Extract the [x, y] coordinate from the center of the cell holding the provided text.  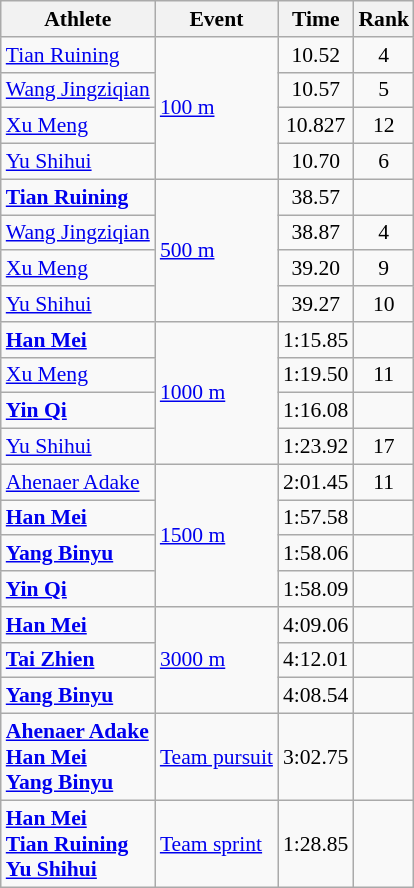
4:12.01 [316, 660]
5 [384, 90]
3000 m [216, 660]
39.20 [316, 269]
38.57 [316, 197]
1:19.50 [316, 375]
2:01.45 [316, 482]
Han MeiTian RuiningYu Shihui [78, 844]
39.27 [316, 304]
Rank [384, 19]
10.827 [316, 126]
12 [384, 126]
Athlete [78, 19]
4:08.54 [316, 696]
Team pursuit [216, 758]
Team sprint [216, 844]
Ahenaer AdakeHan MeiYang Binyu [78, 758]
10.70 [316, 162]
1000 m [216, 393]
Event [216, 19]
1:15.85 [316, 340]
10 [384, 304]
1:16.08 [316, 411]
4:09.06 [316, 625]
9 [384, 269]
100 m [216, 108]
1:58.06 [316, 554]
Time [316, 19]
1500 m [216, 535]
10.52 [316, 55]
500 m [216, 250]
1:28.85 [316, 844]
Ahenaer Adake [78, 482]
17 [384, 447]
Tai Zhien [78, 660]
38.87 [316, 233]
1:23.92 [316, 447]
10.57 [316, 90]
6 [384, 162]
3:02.75 [316, 758]
1:57.58 [316, 518]
1:58.09 [316, 589]
